Search for the cell housing the specified text and yield its (X, Y) center coordinate. 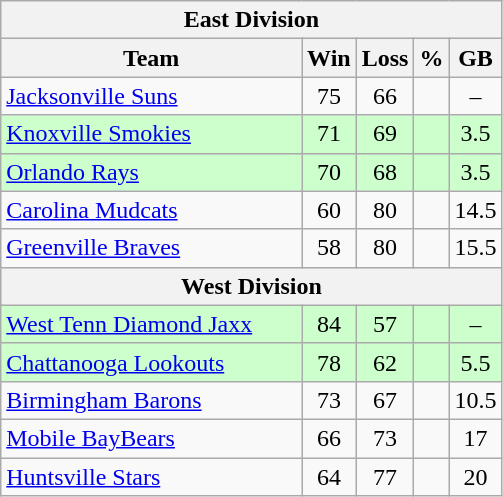
Jacksonville Suns (152, 96)
Loss (385, 58)
GB (476, 58)
57 (385, 324)
75 (330, 96)
17 (476, 438)
68 (385, 172)
Orlando Rays (152, 172)
15.5 (476, 248)
77 (385, 477)
67 (385, 400)
East Division (252, 20)
Team (152, 58)
Birmingham Barons (152, 400)
58 (330, 248)
14.5 (476, 210)
84 (330, 324)
78 (330, 362)
West Tenn Diamond Jaxx (152, 324)
5.5 (476, 362)
69 (385, 134)
62 (385, 362)
Carolina Mudcats (152, 210)
71 (330, 134)
Chattanooga Lookouts (152, 362)
Win (330, 58)
10.5 (476, 400)
20 (476, 477)
% (432, 58)
West Division (252, 286)
Knoxville Smokies (152, 134)
Mobile BayBears (152, 438)
60 (330, 210)
64 (330, 477)
Huntsville Stars (152, 477)
Greenville Braves (152, 248)
70 (330, 172)
